Return the (X, Y) coordinate for the center point of the cell that contains the specified text.  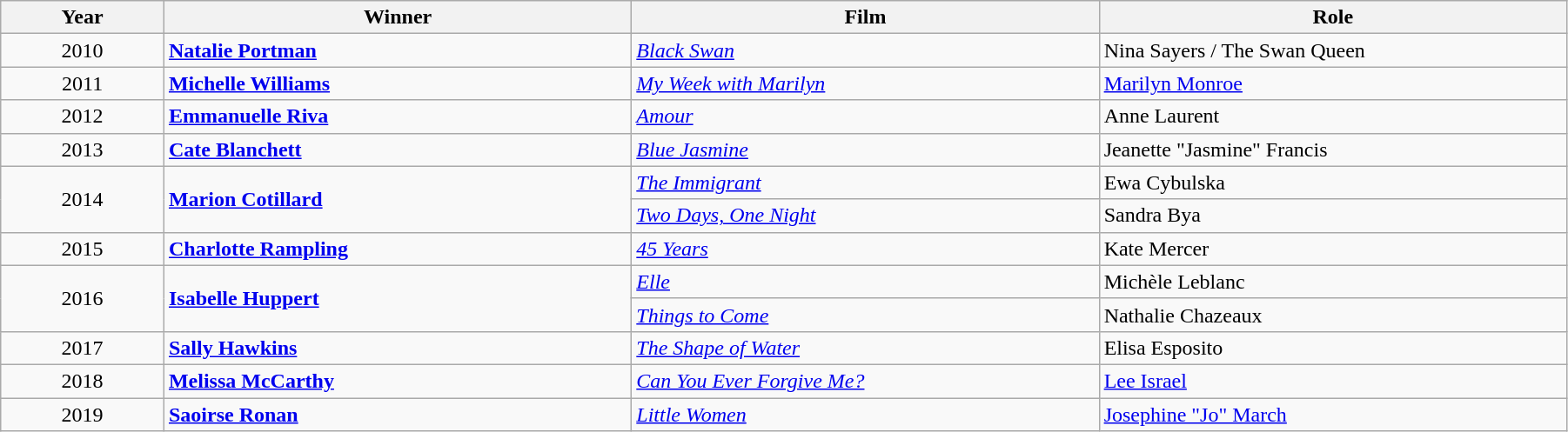
2011 (83, 83)
My Week with Marilyn (865, 83)
Year (83, 17)
Elisa Esposito (1333, 348)
2014 (83, 199)
Sally Hawkins (397, 348)
Two Days, One Night (865, 216)
Michèle Leblanc (1333, 282)
2015 (83, 249)
Little Women (865, 415)
The Shape of Water (865, 348)
Josephine "Jo" March (1333, 415)
Saoirse Ronan (397, 415)
2013 (83, 150)
Marion Cotillard (397, 199)
Nathalie Chazeaux (1333, 315)
Isabelle Huppert (397, 298)
Film (865, 17)
2010 (83, 50)
Melissa McCarthy (397, 381)
Black Swan (865, 50)
The Immigrant (865, 183)
Charlotte Rampling (397, 249)
Blue Jasmine (865, 150)
Winner (397, 17)
Role (1333, 17)
2019 (83, 415)
2016 (83, 298)
Kate Mercer (1333, 249)
Michelle Williams (397, 83)
Ewa Cybulska (1333, 183)
2012 (83, 116)
Marilyn Monroe (1333, 83)
45 Years (865, 249)
Natalie Portman (397, 50)
Nina Sayers / The Swan Queen (1333, 50)
Can You Ever Forgive Me? (865, 381)
Anne Laurent (1333, 116)
Things to Come (865, 315)
Cate Blanchett (397, 150)
Amour (865, 116)
Elle (865, 282)
Jeanette "Jasmine" Francis (1333, 150)
Emmanuelle Riva (397, 116)
Lee Israel (1333, 381)
Sandra Bya (1333, 216)
2018 (83, 381)
2017 (83, 348)
